Return the (X, Y) coordinate for the center point of the cell that contains the specified text.  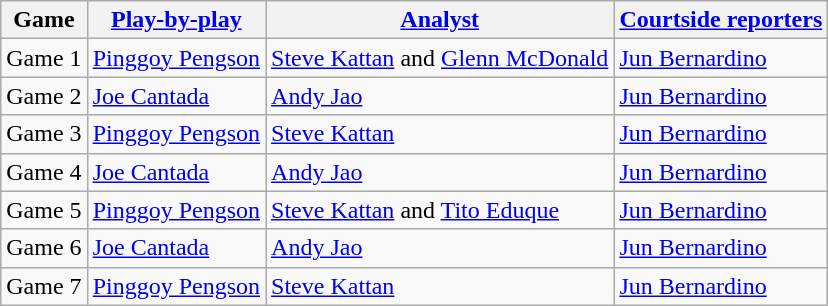
Courtside reporters (721, 20)
Steve Kattan and Tito Eduque (440, 210)
Game 1 (44, 58)
Game (44, 20)
Game 3 (44, 134)
Steve Kattan and Glenn McDonald (440, 58)
Analyst (440, 20)
Game 6 (44, 248)
Game 4 (44, 172)
Game 5 (44, 210)
Game 7 (44, 286)
Play-by-play (176, 20)
Game 2 (44, 96)
